Scan for the cell matching the given text and deliver its (X, Y) coordinate at center. 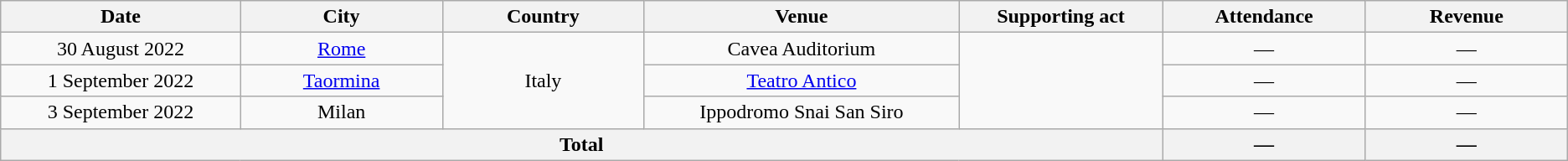
3 September 2022 (121, 112)
Taormina (342, 80)
Rome (342, 49)
Attendance (1265, 17)
Supporting act (1060, 17)
30 August 2022 (121, 49)
Cavea Auditorium (802, 49)
Total (581, 144)
Country (543, 17)
Revenue (1466, 17)
City (342, 17)
Italy (543, 80)
Teatro Antico (802, 80)
1 September 2022 (121, 80)
Venue (802, 17)
Milan (342, 112)
Ippodromo Snai San Siro (802, 112)
Date (121, 17)
